Return the (x, y) coordinate for the center point of the cell that contains the specified text.  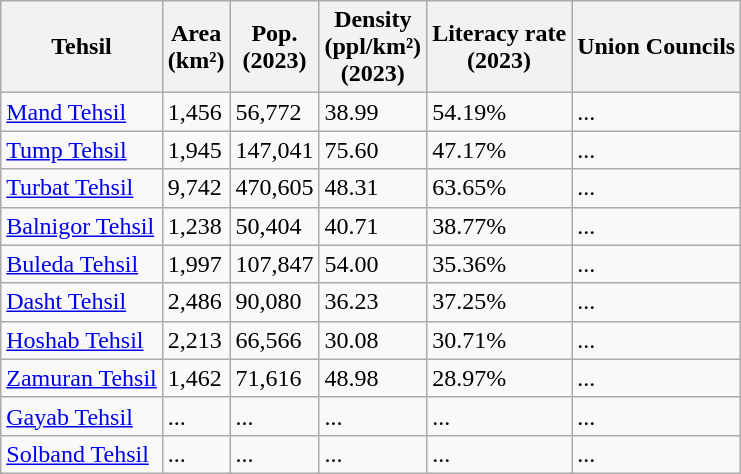
54.19% (500, 112)
Turbat Tehsil (82, 188)
Dasht Tehsil (82, 302)
48.31 (373, 188)
36.23 (373, 302)
2,486 (196, 302)
54.00 (373, 264)
75.60 (373, 150)
35.36% (500, 264)
37.25% (500, 302)
71,616 (274, 378)
Area(km²) (196, 47)
Tump Tehsil (82, 150)
56,772 (274, 112)
Mand Tehsil (82, 112)
1,238 (196, 226)
Gayab Tehsil (82, 416)
Density(ppl/km²)(2023) (373, 47)
Pop.(2023) (274, 47)
Zamuran Tehsil (82, 378)
90,080 (274, 302)
1,462 (196, 378)
Union Councils (656, 47)
66,566 (274, 340)
Hoshab Tehsil (82, 340)
1,456 (196, 112)
30.71% (500, 340)
48.98 (373, 378)
470,605 (274, 188)
50,404 (274, 226)
47.17% (500, 150)
9,742 (196, 188)
40.71 (373, 226)
38.77% (500, 226)
1,997 (196, 264)
Tehsil (82, 47)
Solband Tehsil (82, 454)
147,041 (274, 150)
Literacy rate(2023) (500, 47)
Balnigor Tehsil (82, 226)
38.99 (373, 112)
63.65% (500, 188)
30.08 (373, 340)
1,945 (196, 150)
Buleda Tehsil (82, 264)
107,847 (274, 264)
2,213 (196, 340)
28.97% (500, 378)
